Identify which cell holds the provided text, then report its [x, y] central coordinate. 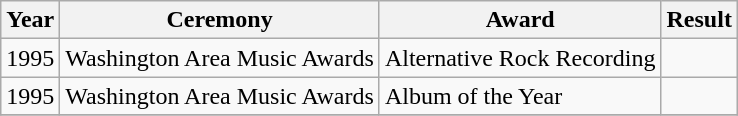
Year [30, 20]
Ceremony [220, 20]
Result [699, 20]
Album of the Year [520, 96]
Alternative Rock Recording [520, 58]
Award [520, 20]
